Capture the cell that displays the provided text and extract its [x, y] central coordinate. 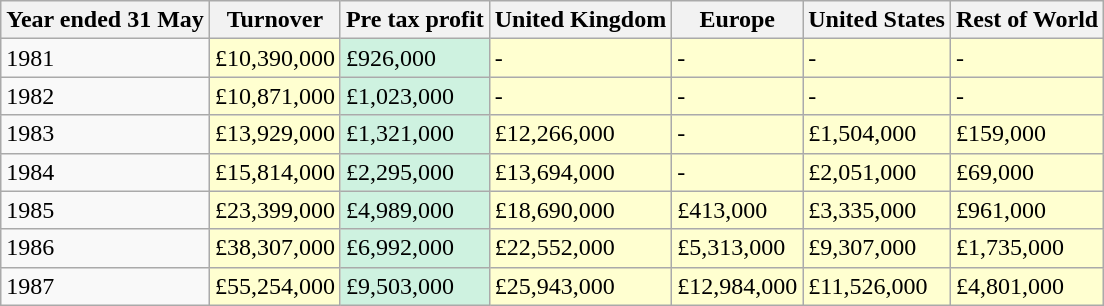
£23,399,000 [274, 210]
1981 [106, 58]
1983 [106, 134]
£12,266,000 [580, 134]
1987 [106, 286]
£5,313,000 [738, 248]
£9,503,000 [414, 286]
United States [877, 20]
£11,526,000 [877, 286]
1985 [106, 210]
Year ended 31 May [106, 20]
£12,984,000 [738, 286]
£2,051,000 [877, 172]
£4,801,000 [1026, 286]
£13,929,000 [274, 134]
£3,335,000 [877, 210]
1982 [106, 96]
£18,690,000 [580, 210]
£9,307,000 [877, 248]
£10,390,000 [274, 58]
£159,000 [1026, 134]
United Kingdom [580, 20]
£961,000 [1026, 210]
£15,814,000 [274, 172]
£38,307,000 [274, 248]
£22,552,000 [580, 248]
Rest of World [1026, 20]
£1,735,000 [1026, 248]
£926,000 [414, 58]
£55,254,000 [274, 286]
£13,694,000 [580, 172]
1984 [106, 172]
£4,989,000 [414, 210]
£1,023,000 [414, 96]
Pre tax profit [414, 20]
£413,000 [738, 210]
£6,992,000 [414, 248]
£1,321,000 [414, 134]
£2,295,000 [414, 172]
£1,504,000 [877, 134]
Turnover [274, 20]
£10,871,000 [274, 96]
£69,000 [1026, 172]
£25,943,000 [580, 286]
1986 [106, 248]
Europe [738, 20]
